Detect which cell encompasses the target text, then output its (x, y) center coordinate. 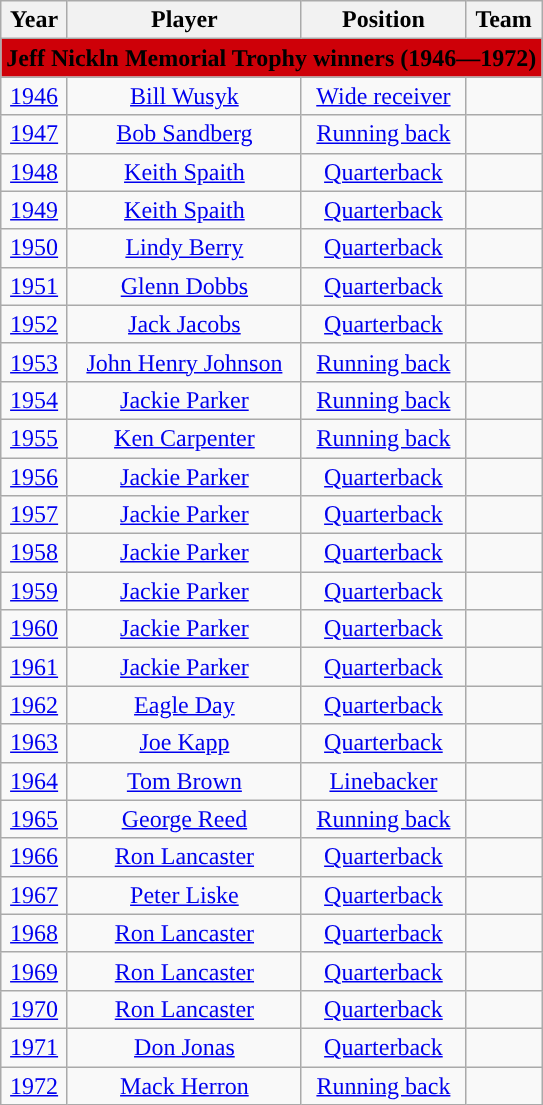
1954 (34, 400)
1951 (34, 286)
Lindy Berry (184, 248)
1970 (34, 1009)
1956 (34, 477)
1963 (34, 743)
Team (503, 20)
1971 (34, 1047)
1953 (34, 362)
Bill Wusyk (184, 96)
Jack Jacobs (184, 324)
1946 (34, 96)
George Reed (184, 819)
Don Jonas (184, 1047)
1949 (34, 210)
1957 (34, 515)
Mack Herron (184, 1085)
Linebacker (383, 781)
1948 (34, 172)
1958 (34, 553)
1960 (34, 629)
Wide receiver (383, 96)
Bob Sandberg (184, 134)
Year (34, 20)
Peter Liske (184, 895)
Player (184, 20)
1952 (34, 324)
1947 (34, 134)
1965 (34, 819)
Position (383, 20)
1962 (34, 705)
1955 (34, 438)
1966 (34, 857)
Joe Kapp (184, 743)
1950 (34, 248)
1964 (34, 781)
Eagle Day (184, 705)
1961 (34, 667)
Tom Brown (184, 781)
1972 (34, 1085)
1967 (34, 895)
1968 (34, 933)
Jeff Nickln Memorial Trophy winners (1946—1972) (272, 58)
John Henry Johnson (184, 362)
Glenn Dobbs (184, 286)
1959 (34, 591)
Ken Carpenter (184, 438)
1969 (34, 971)
